Detect which cell encompasses the target text, then output its [x, y] center coordinate. 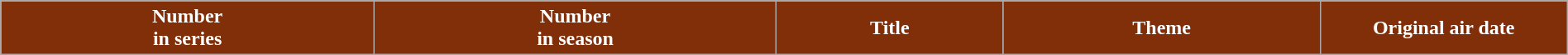
Numberin season [575, 28]
Title [890, 28]
Original air date [1444, 28]
Theme [1161, 28]
Numberin series [188, 28]
